Pinpoint the cell where the given text exists, returning its (X, Y) midpoint coordinate. 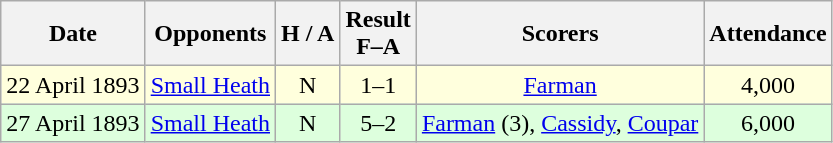
27 April 1893 (73, 123)
Date (73, 34)
4,000 (768, 85)
Farman (3), Cassidy, Coupar (560, 123)
5–2 (378, 123)
Attendance (768, 34)
Opponents (210, 34)
ResultF–A (378, 34)
Farman (560, 85)
6,000 (768, 123)
22 April 1893 (73, 85)
H / A (308, 34)
1–1 (378, 85)
Scorers (560, 34)
